Scan for the cell matching the given text and deliver its [X, Y] coordinate at center. 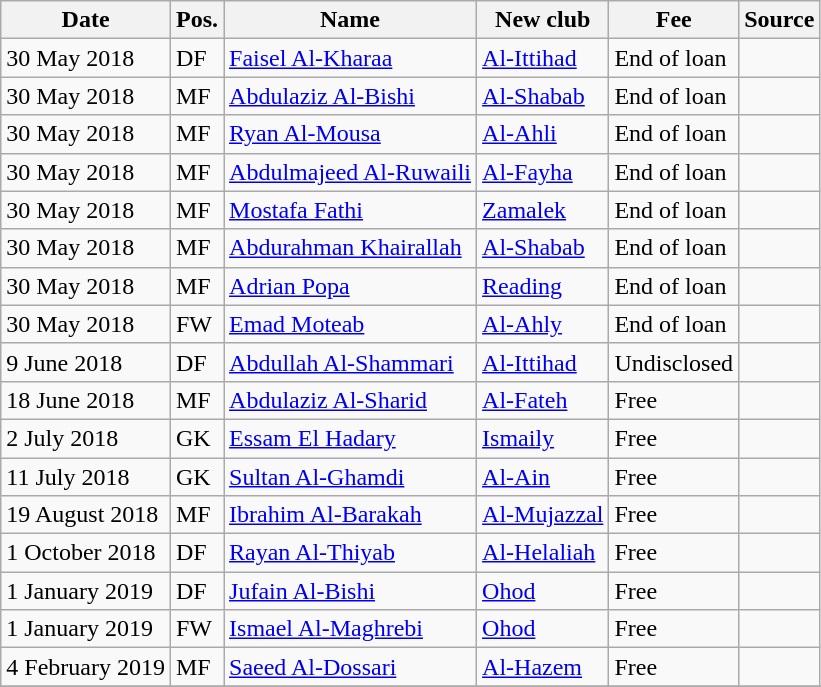
9 June 2018 [86, 362]
18 June 2018 [86, 400]
Zamalek [543, 210]
Al-Fateh [543, 400]
Emad Moteab [350, 324]
19 August 2018 [86, 515]
4 February 2019 [86, 667]
Abdulmajeed Al-Ruwaili [350, 172]
Sultan Al-Ghamdi [350, 477]
Date [86, 20]
Pos. [196, 20]
Abdulaziz Al-Sharid [350, 400]
11 July 2018 [86, 477]
Al-Mujazzal [543, 515]
1 October 2018 [86, 553]
Saeed Al-Dossari [350, 667]
Essam El Hadary [350, 438]
Name [350, 20]
Al-Ahly [543, 324]
Faisel Al-Kharaa [350, 58]
New club [543, 20]
Undisclosed [674, 362]
Abdulaziz Al-Bishi [350, 96]
Ibrahim Al-Barakah [350, 515]
Ismael Al-Maghrebi [350, 629]
Fee [674, 20]
Abdullah Al-Shammari [350, 362]
Al-Helaliah [543, 553]
Abdurahman Khairallah [350, 248]
Al-Ain [543, 477]
Rayan Al-Thiyab [350, 553]
Al-Fayha [543, 172]
Mostafa Fathi [350, 210]
Al-Hazem [543, 667]
2 July 2018 [86, 438]
Source [780, 20]
Ryan Al-Mousa [350, 134]
Al-Ahli [543, 134]
Reading [543, 286]
Adrian Popa [350, 286]
Ismaily [543, 438]
Jufain Al-Bishi [350, 591]
